Identify which cell holds the provided text, then report its (x, y) central coordinate. 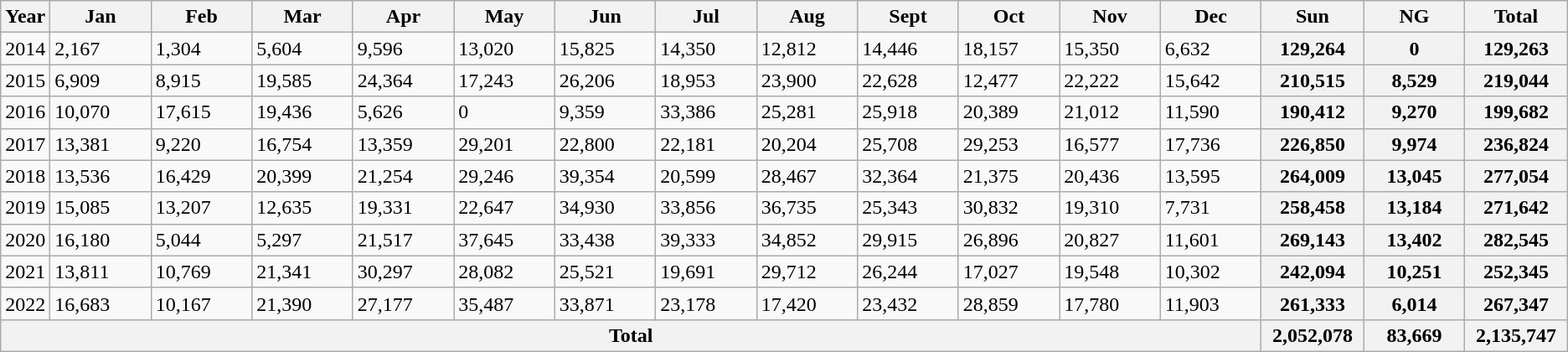
17,736 (1210, 144)
15,085 (101, 208)
2015 (25, 80)
226,850 (1313, 144)
6,632 (1210, 49)
13,359 (403, 144)
11,903 (1210, 303)
210,515 (1313, 80)
13,184 (1414, 208)
12,812 (807, 49)
32,364 (908, 176)
16,577 (1110, 144)
17,027 (1008, 272)
Jan (101, 17)
22,647 (504, 208)
10,769 (201, 272)
282,545 (1516, 240)
2,167 (101, 49)
6,014 (1414, 303)
271,642 (1516, 208)
34,930 (605, 208)
5,044 (201, 240)
9,359 (605, 112)
21,375 (1008, 176)
14,350 (706, 49)
13,595 (1210, 176)
13,381 (101, 144)
6,909 (101, 80)
Aug (807, 17)
NG (1414, 17)
May (504, 17)
19,436 (302, 112)
2022 (25, 303)
13,811 (101, 272)
23,178 (706, 303)
16,180 (101, 240)
242,094 (1313, 272)
18,953 (706, 80)
36,735 (807, 208)
16,754 (302, 144)
21,012 (1110, 112)
26,896 (1008, 240)
35,487 (504, 303)
28,467 (807, 176)
19,331 (403, 208)
13,020 (504, 49)
23,900 (807, 80)
17,615 (201, 112)
30,297 (403, 272)
264,009 (1313, 176)
23,432 (908, 303)
2018 (25, 176)
261,333 (1313, 303)
17,420 (807, 303)
24,364 (403, 80)
129,264 (1313, 49)
277,054 (1516, 176)
13,207 (201, 208)
12,635 (302, 208)
5,604 (302, 49)
Dec (1210, 17)
129,263 (1516, 49)
20,599 (706, 176)
25,521 (605, 272)
16,683 (101, 303)
22,800 (605, 144)
12,477 (1008, 80)
5,297 (302, 240)
20,204 (807, 144)
2014 (25, 49)
37,645 (504, 240)
2019 (25, 208)
29,201 (504, 144)
10,167 (201, 303)
25,918 (908, 112)
17,243 (504, 80)
Nov (1110, 17)
11,601 (1210, 240)
2,135,747 (1516, 335)
29,246 (504, 176)
29,712 (807, 272)
Sept (908, 17)
17,780 (1110, 303)
9,270 (1414, 112)
33,871 (605, 303)
Feb (201, 17)
83,669 (1414, 335)
9,974 (1414, 144)
19,310 (1110, 208)
22,222 (1110, 80)
34,852 (807, 240)
267,347 (1516, 303)
39,333 (706, 240)
20,399 (302, 176)
190,412 (1313, 112)
25,281 (807, 112)
2020 (25, 240)
8,529 (1414, 80)
10,302 (1210, 272)
10,070 (101, 112)
28,082 (504, 272)
8,915 (201, 80)
33,856 (706, 208)
19,585 (302, 80)
33,438 (605, 240)
19,548 (1110, 272)
27,177 (403, 303)
20,389 (1008, 112)
25,343 (908, 208)
7,731 (1210, 208)
18,157 (1008, 49)
29,253 (1008, 144)
Year (25, 17)
11,590 (1210, 112)
Mar (302, 17)
15,642 (1210, 80)
199,682 (1516, 112)
5,626 (403, 112)
9,596 (403, 49)
20,436 (1110, 176)
Jul (706, 17)
Oct (1008, 17)
20,827 (1110, 240)
236,824 (1516, 144)
13,536 (101, 176)
29,915 (908, 240)
Apr (403, 17)
39,354 (605, 176)
15,350 (1110, 49)
33,386 (706, 112)
252,345 (1516, 272)
15,825 (605, 49)
2021 (25, 272)
19,691 (706, 272)
1,304 (201, 49)
13,045 (1414, 176)
25,708 (908, 144)
30,832 (1008, 208)
219,044 (1516, 80)
26,206 (605, 80)
21,341 (302, 272)
21,517 (403, 240)
Jun (605, 17)
Sun (1313, 17)
2,052,078 (1313, 335)
14,446 (908, 49)
28,859 (1008, 303)
10,251 (1414, 272)
258,458 (1313, 208)
26,244 (908, 272)
21,390 (302, 303)
16,429 (201, 176)
22,628 (908, 80)
269,143 (1313, 240)
9,220 (201, 144)
21,254 (403, 176)
2017 (25, 144)
13,402 (1414, 240)
2016 (25, 112)
22,181 (706, 144)
